Identify which cell holds the provided text, then report its (x, y) central coordinate. 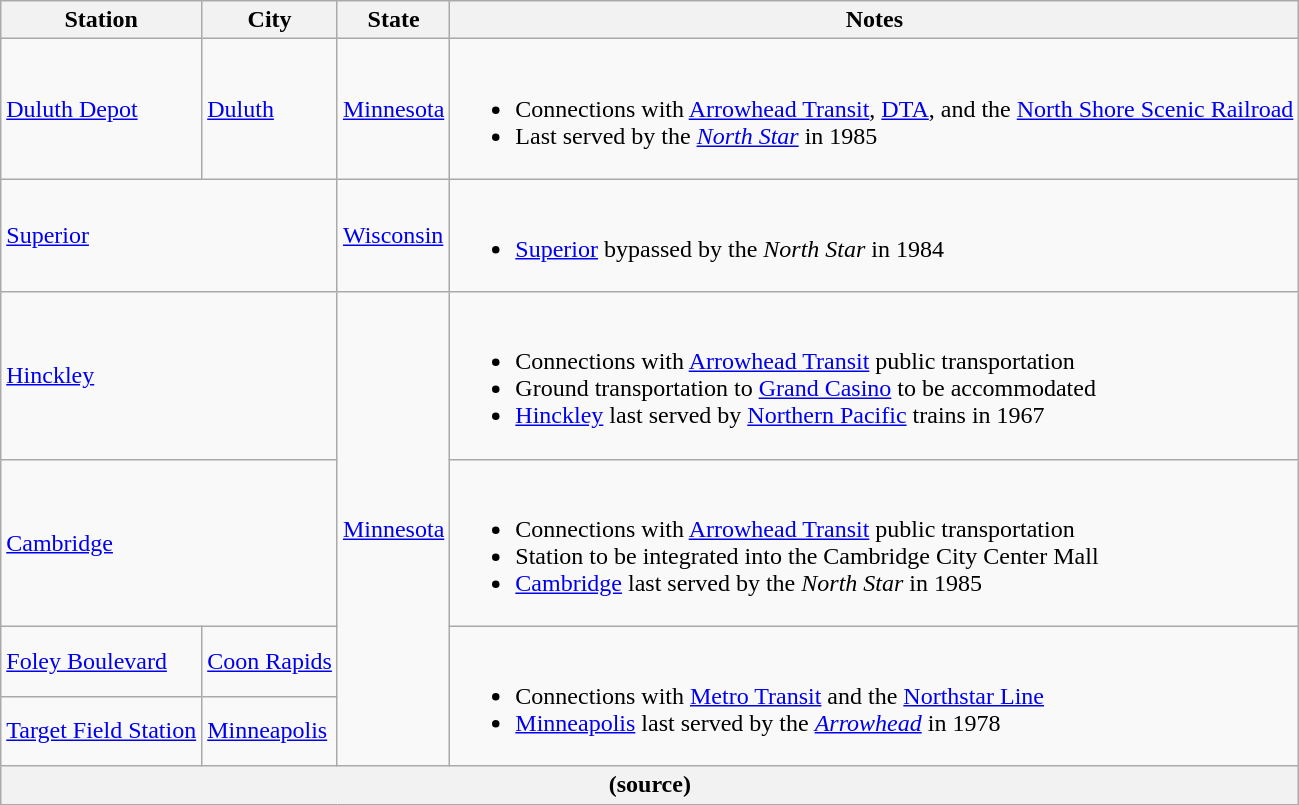
(source) (650, 785)
Cambridge (170, 542)
Hinckley (170, 376)
Superior (170, 236)
Minneapolis (270, 731)
Duluth Depot (102, 109)
Duluth (270, 109)
Connections with Arrowhead Transit, DTA, and the North Shore Scenic RailroadLast served by the North Star in 1985 (874, 109)
Connections with Metro Transit and the Northstar LineMinneapolis last served by the Arrowhead in 1978 (874, 696)
Notes (874, 20)
City (270, 20)
Superior bypassed by the North Star in 1984 (874, 236)
Foley Boulevard (102, 661)
Station (102, 20)
Target Field Station (102, 731)
Coon Rapids (270, 661)
State (393, 20)
Wisconsin (393, 236)
